Provide the (X, Y) coordinate of the cell's center where the given text is located.  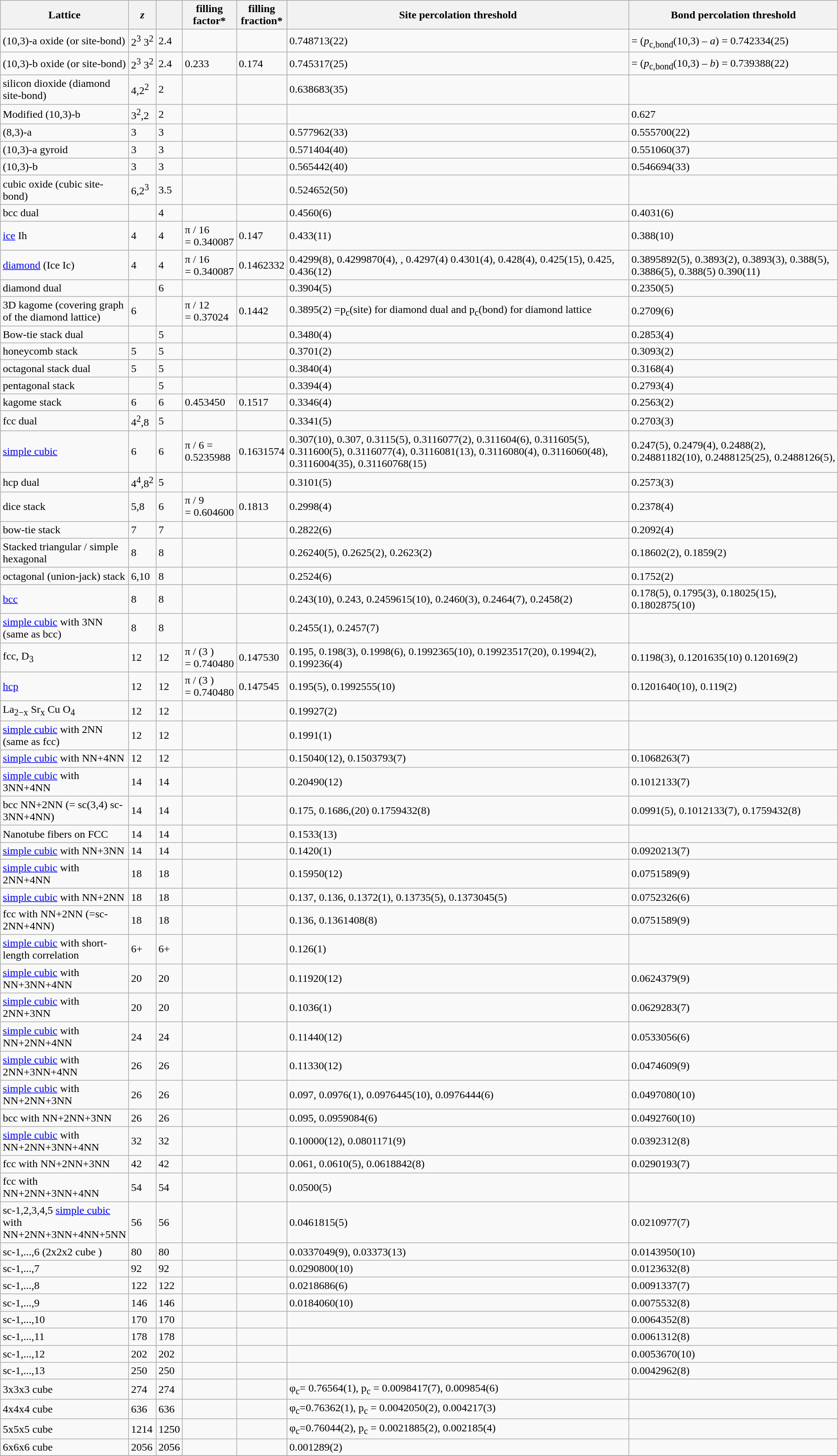
0.551060(37) (733, 150)
simple cubic with NN+3NN+4NN (64, 979)
simple cubic with short-length correlation (64, 949)
0.3168(4) (733, 368)
sc-1,...,7 (64, 1268)
0.3394(4) (458, 385)
0.1036(1) (458, 1007)
0.26240(5), 0.2625(2), 0.2623(2) (458, 552)
0.4031(6) (733, 213)
0.2998(4) (458, 507)
0.0290193(7) (733, 1164)
hcp (64, 687)
0.0629283(7) (733, 1007)
0.2350(5) (733, 288)
(10,3)-b (64, 167)
0.1533(13) (458, 834)
0.243(10), 0.243, 0.2459615(10), 0.2460(3), 0.2464(7), 0.2458(2) (458, 599)
0.565442(40) (458, 167)
3D kagome (covering graph of the diamond lattice) (64, 312)
bcc (64, 599)
0.20490(12) (458, 782)
0.1991(1) (458, 735)
0.3895892(5), 0.3893(2), 0.3893(3), 0.388(5), 0.3886(5), 0.388(5) 0.390(11) (733, 265)
La2−x Srx Cu O4 (64, 711)
0.1462332 (261, 265)
0.147530 (261, 657)
0.0497080(10) (733, 1095)
0.1198(3), 0.1201635(10) 0.120169(2) (733, 657)
0.0624379(9) (733, 979)
0.1631574 (261, 452)
π / 12 = 0.37024 (209, 312)
filling fraction* (261, 15)
simple cubic with NN+2NN+4NN (64, 1037)
0.18602(2), 0.1859(2) (733, 552)
Bow-tie stack dual (64, 334)
cubic oxide (cubic site-bond) (64, 190)
0.11440(12) (458, 1037)
0.2573(3) (733, 483)
0.0064352(8) (733, 1319)
0.1068263(7) (733, 758)
0.2793(4) (733, 385)
0.0091337(7) (733, 1285)
0.4299(8), 0.4299870(4), , 0.4297(4) 0.4301(4), 0.428(4), 0.425(15), 0.425, 0.436(12) (458, 265)
0.10000(12), 0.0801171(9) (458, 1141)
0.0075532(8) (733, 1302)
φc=0.76362(1), pc = 0.0042050(2), 0.004217(3) (458, 1409)
0.3895(2) =pc(site) for diamond dual and pc(bond) for diamond lattice (458, 312)
0.178(5), 0.1795(3), 0.18025(15), 0.1802875(10) (733, 599)
sc-1,...,12 (64, 1354)
bcc dual (64, 213)
z (142, 15)
octagonal stack dual (64, 368)
0.453450 (209, 403)
0.247(5), 0.2479(4), 0.2488(2), 0.24881182(10), 0.2488125(25), 0.2488126(5), (733, 452)
simple cubic with NN+2NN+3NN+4NN (64, 1141)
0.147545 (261, 687)
0.524652(50) (458, 190)
0.0061312(8) (733, 1337)
0.0752326(6) (733, 897)
0.0290800(10) (458, 1268)
0.1517 (261, 403)
0.0920213(7) (733, 851)
6x6x6 cube (64, 1447)
0.1442 (261, 312)
0.577962(33) (458, 133)
simple cubic with 2NN+4NN (64, 874)
0.2853(4) (733, 334)
0.174 (261, 64)
0.3101(5) (458, 483)
0.0533056(6) (733, 1037)
0.4560(6) (458, 213)
0.126(1) (458, 949)
0.0500(5) (458, 1187)
hcp dual (64, 483)
0.745317(25) (458, 64)
4,22 (142, 90)
5,8 (142, 507)
0.0184060(10) (458, 1302)
32,2 (142, 115)
0.627 (733, 115)
diamond (Ice Ic) (64, 265)
diamond dual (64, 288)
sc-1,2,3,4,5 simple cubic with NN+2NN+3NN+4NN+5NN (64, 1222)
fcc with NN+2NN+3NN (64, 1164)
0.2563(2) (733, 403)
1214 (142, 1429)
(10,3)-a oxide (or site-bond) (64, 41)
0.095, 0.0959084(6) (458, 1118)
simple cubic with 3NN+4NN (64, 782)
π / 6 = 0.5235988 (209, 452)
sc-1,...,9 (64, 1302)
bcc NN+2NN (= sc(3,4) sc-3NN+4NN) (64, 810)
44,82 (142, 483)
simple cubic with NN+2NN+3NN (64, 1095)
π / 9 = 0.604600 (209, 507)
0.2524(6) (458, 576)
6,10 (142, 576)
0.433(11) (458, 236)
5x5x5 cube (64, 1429)
0.097, 0.0976(1), 0.0976445(10), 0.0976444(6) (458, 1095)
0.195, 0.198(3), 0.1998(6), 0.1992365(10), 0.19923517(20), 0.1994(2), 0.199236(4) (458, 657)
0.1420(1) (458, 851)
0.15950(12) (458, 874)
octagonal (union-jack) stack (64, 576)
Nanotube fibers on FCC (64, 834)
1250 (169, 1429)
0.001289(2) (458, 1447)
ice Ih (64, 236)
0.3840(4) (458, 368)
0.3346(4) (458, 403)
0.0991(5), 0.1012133(7), 0.1759432(8) (733, 810)
0.147 (261, 236)
0.0474609(9) (733, 1066)
42,8 (142, 421)
0.2378(4) (733, 507)
sc-1,...,10 (64, 1319)
simple cubic with NN+3NN (64, 851)
0.2092(4) (733, 530)
sc-1,...,6 (2x2x2 cube ) (64, 1251)
0.1012133(7) (733, 782)
0.137, 0.136, 0.1372(1), 0.13735(5), 0.1373045(5) (458, 897)
0.0218686(6) (458, 1285)
0.3093(2) (733, 351)
(10,3)-b oxide (or site-bond) (64, 64)
0.0123632(8) (733, 1268)
0.195(5), 0.1992555(10) (458, 687)
0.136, 0.1361408(8) (458, 920)
0.0042962(8) (733, 1371)
Modified (10,3)-b (64, 115)
pentagonal stack (64, 385)
fcc with NN+2NN (=sc-2NN+4NN) (64, 920)
0.1813 (261, 507)
simple cubic with 2NN (same as fcc) (64, 735)
6,23 (142, 190)
Lattice (64, 15)
fcc, D3 (64, 657)
0.0337049(9), 0.03373(13) (458, 1251)
0.555700(22) (733, 133)
φc= 0.76564(1), pc = 0.0098417(7), 0.009854(6) (458, 1389)
sc-1,...,11 (64, 1337)
Stacked triangular / simple hexagonal (64, 552)
φc=0.76044(2), pc = 0.0021885(2), 0.002185(4) (458, 1429)
0.0143950(10) (733, 1251)
bow-tie stack (64, 530)
simple cubic with NN+2NN (64, 897)
sc-1,...,13 (64, 1371)
4x4x4 cube (64, 1409)
0.2455(1), 0.2457(7) (458, 628)
0.11330(12) (458, 1066)
= (pc,bond(10,3) – a) = 0.742334(25) (733, 41)
honeycomb stack (64, 351)
(8,3)-a (64, 133)
0.0392312(8) (733, 1141)
0.233 (209, 64)
bcc with NN+2NN+3NN (64, 1118)
0.571404(40) (458, 150)
fcc dual (64, 421)
0.19927(2) (458, 711)
0.2822(6) (458, 530)
simple cubic (64, 452)
silicon dioxide (diamond site-bond) (64, 90)
0.11920(12) (458, 979)
simple cubic with 2NN+3NN (64, 1007)
0.2703(3) (733, 421)
0.3480(4) (458, 334)
0.2709(6) (733, 312)
0.748713(22) (458, 41)
0.3341(5) (458, 421)
filling factor* (209, 15)
3x3x3 cube (64, 1389)
0.0210977(7) (733, 1222)
simple cubic with 2NN+3NN+4NN (64, 1066)
kagome stack (64, 403)
sc-1,...,8 (64, 1285)
0.3701(2) (458, 351)
0.0053670(10) (733, 1354)
Bond percolation threshold (733, 15)
0.0461815(5) (458, 1222)
0.0492760(10) (733, 1118)
simple cubic with 3NN (same as bcc) (64, 628)
3.5 (169, 190)
0.546694(33) (733, 167)
fcc with NN+2NN+3NN+4NN (64, 1187)
(10,3)-a gyroid (64, 150)
0.15040(12), 0.1503793(7) (458, 758)
simple cubic with NN+4NN (64, 758)
0.3904(5) (458, 288)
= (pc,bond(10,3) – b) = 0.739388(22) (733, 64)
0.388(10) (733, 236)
0.638683(35) (458, 90)
0.061, 0.0610(5), 0.0618842(8) (458, 1164)
0.1201640(10), 0.119(2) (733, 687)
0.1752(2) (733, 576)
dice stack (64, 507)
0.175, 0.1686,(20) 0.1759432(8) (458, 810)
Site percolation threshold (458, 15)
